Return (X, Y) of the center of cell containing provided text 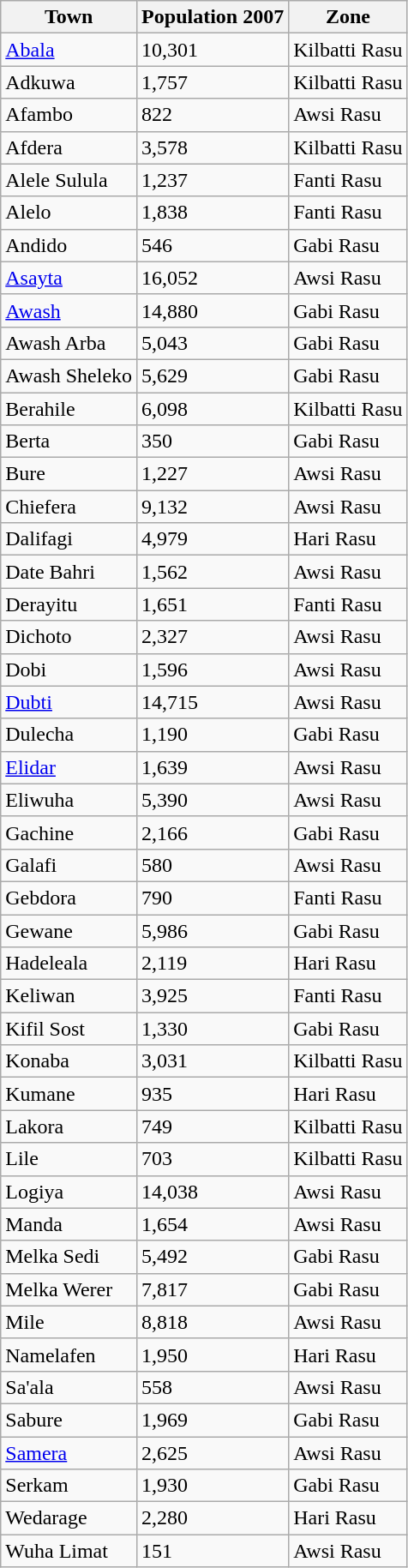
Awash Arba (69, 343)
Konaba (69, 1061)
1,562 (213, 572)
350 (213, 442)
Kumane (69, 1094)
151 (213, 1551)
1,190 (213, 735)
Afambo (69, 115)
5,986 (213, 930)
Gebdora (69, 898)
1,330 (213, 1029)
1,237 (213, 180)
Date Bahri (69, 572)
822 (213, 115)
Asayta (69, 278)
Mile (69, 1322)
Population 2007 (213, 17)
Andido (69, 245)
1,654 (213, 1224)
14,715 (213, 702)
Gachine (69, 832)
Zone (348, 17)
Alele Sulula (69, 180)
5,629 (213, 375)
Chiefera (69, 507)
2,119 (213, 964)
4,979 (213, 539)
8,818 (213, 1322)
Dulecha (69, 735)
Eliwuha (69, 800)
16,052 (213, 278)
Bure (69, 474)
Town (69, 17)
Awash Sheleko (69, 375)
5,390 (213, 800)
9,132 (213, 507)
1,950 (213, 1355)
Lile (69, 1159)
1,969 (213, 1420)
5,043 (213, 343)
Afdera (69, 147)
Wuha Limat (69, 1551)
Elidar (69, 767)
Sa'ala (69, 1387)
546 (213, 245)
1,639 (213, 767)
Melka Werer (69, 1289)
3,031 (213, 1061)
14,880 (213, 310)
Dubti (69, 702)
Logiya (69, 1192)
558 (213, 1387)
Alelo (69, 213)
Wedarage (69, 1518)
Dichoto (69, 637)
Adkuwa (69, 82)
Awash (69, 310)
6,098 (213, 409)
Keliwan (69, 996)
2,280 (213, 1518)
Berta (69, 442)
10,301 (213, 50)
Dobi (69, 670)
1,838 (213, 213)
Kifil Sost (69, 1029)
Namelafen (69, 1355)
2,166 (213, 832)
2,625 (213, 1453)
Abala (69, 50)
Samera (69, 1453)
935 (213, 1094)
1,596 (213, 670)
1,930 (213, 1486)
749 (213, 1126)
2,327 (213, 637)
Galafi (69, 865)
3,925 (213, 996)
580 (213, 865)
790 (213, 898)
3,578 (213, 147)
1,227 (213, 474)
Derayitu (69, 604)
Sabure (69, 1420)
Lakora (69, 1126)
14,038 (213, 1192)
Serkam (69, 1486)
1,757 (213, 82)
Manda (69, 1224)
Dalifagi (69, 539)
703 (213, 1159)
1,651 (213, 604)
Hadeleala (69, 964)
Berahile (69, 409)
Gewane (69, 930)
Melka Sedi (69, 1257)
7,817 (213, 1289)
5,492 (213, 1257)
